Determine the (x, y) coordinate at the center of the cell enclosing the given text.  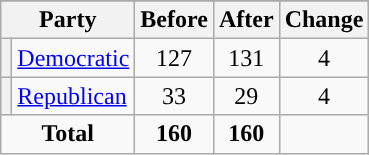
Party (68, 20)
29 (246, 96)
Total (68, 134)
Democratic (74, 58)
Before (174, 20)
Change (324, 20)
After (246, 20)
Republican (74, 96)
131 (246, 58)
127 (174, 58)
33 (174, 96)
